Detect which cell encompasses the target text, then output its (x, y) center coordinate. 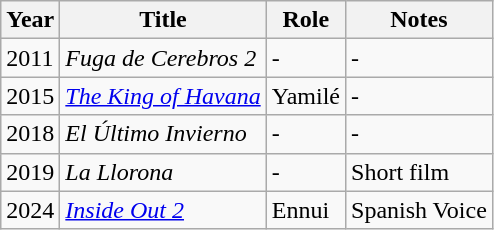
Year (30, 20)
2015 (30, 96)
Fuga de Cerebros 2 (163, 58)
La Llorona (163, 172)
Ennui (306, 210)
Spanish Voice (420, 210)
Inside Out 2 (163, 210)
2024 (30, 210)
Role (306, 20)
Short film (420, 172)
El Último Invierno (163, 134)
2011 (30, 58)
2019 (30, 172)
Yamilé (306, 96)
2018 (30, 134)
The King of Havana (163, 96)
Notes (420, 20)
Title (163, 20)
